Capture the cell that displays the provided text and extract its (x, y) central coordinate. 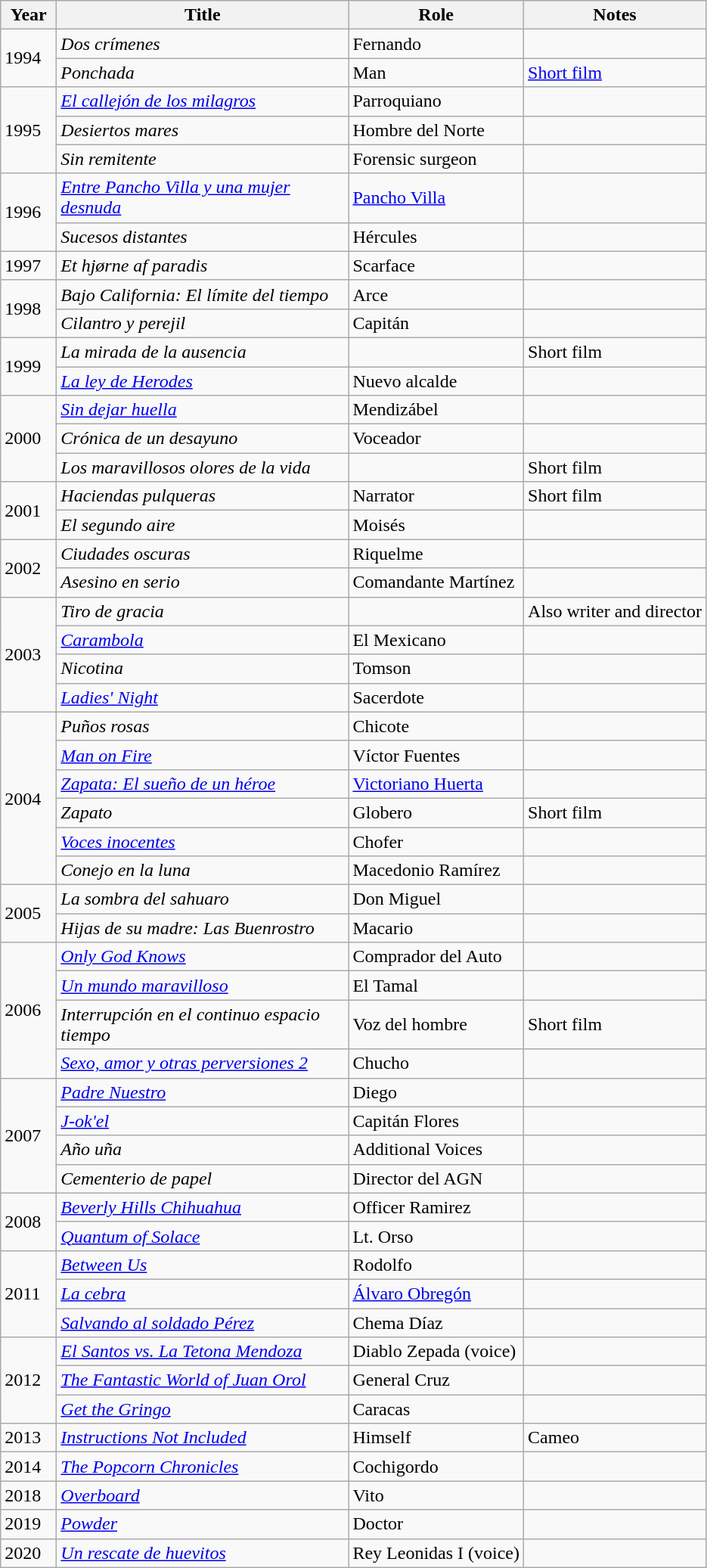
Zapata: El sueño de un héroe (203, 784)
Sucesos distantes (203, 237)
2006 (29, 1011)
Get the Gringo (203, 1409)
2018 (29, 1495)
Interrupción en el continuo espacio tiempo (203, 1024)
Title (203, 15)
2011 (29, 1293)
1996 (29, 212)
Himself (436, 1438)
Ciudades oscuras (203, 554)
The Popcorn Chronicles (203, 1467)
Un mundo maravilloso (203, 986)
Chofer (436, 842)
Ponchada (203, 73)
Et hjørne af paradis (203, 265)
Role (436, 15)
Sin dejar huella (203, 410)
Padre Nuestro (203, 1092)
La mirada de la ausencia (203, 352)
Capitán (436, 323)
Cameo (616, 1438)
Asesino en serio (203, 582)
Tomson (436, 669)
2014 (29, 1467)
Between Us (203, 1265)
Riquelme (436, 554)
Sin remitente (203, 159)
Capitán Flores (436, 1121)
2003 (29, 654)
Moisés (436, 525)
Álvaro Obregón (436, 1293)
Forensic surgeon (436, 159)
Don Miguel (436, 899)
Parroquiano (436, 101)
Notes (616, 15)
Entre Pancho Villa y una mujer desnuda (203, 198)
Only God Knows (203, 957)
Nicotina (203, 669)
Ladies' Night (203, 697)
El Tamal (436, 986)
Additional Voices (436, 1150)
2020 (29, 1553)
1997 (29, 265)
2000 (29, 439)
La ley de Herodes (203, 380)
Beverly Hills Chihuahua (203, 1207)
El Santos vs. La Tetona Mendoza (203, 1352)
Conejo en la luna (203, 871)
Year (29, 15)
Un rescate de huevitos (203, 1553)
2019 (29, 1524)
Voceador (436, 439)
Hombre del Norte (436, 130)
Cementerio de papel (203, 1178)
2008 (29, 1222)
Instructions Not Included (203, 1438)
La cebra (203, 1293)
General Cruz (436, 1380)
Overboard (203, 1495)
Vito (436, 1495)
1994 (29, 58)
2007 (29, 1135)
Globero (436, 812)
Arce (436, 294)
Voces inocentes (203, 842)
Director del AGN (436, 1178)
Diablo Zepada (voice) (436, 1352)
Bajo California: El límite del tiempo (203, 294)
Chucho (436, 1063)
Comandante Martínez (436, 582)
Tiro de gracia (203, 611)
The Fantastic World of Juan Orol (203, 1380)
Voz del hombre (436, 1024)
Narrator (436, 496)
Macedonio Ramírez (436, 871)
Desiertos mares (203, 130)
Los maravillosos olores de la vida (203, 467)
J-ok'el (203, 1121)
Cochigordo (436, 1467)
2013 (29, 1438)
El segundo aire (203, 525)
Powder (203, 1524)
Salvando al soldado Pérez (203, 1323)
Officer Ramirez (436, 1207)
Puños rosas (203, 726)
Man (436, 73)
Año uña (203, 1150)
Lt. Orso (436, 1236)
Scarface (436, 265)
Doctor (436, 1524)
Nuevo alcalde (436, 380)
Mendizábel (436, 410)
Fernando (436, 44)
Sacerdote (436, 697)
Comprador del Auto (436, 957)
Zapato (203, 812)
Chicote (436, 726)
El callejón de los milagros (203, 101)
Hércules (436, 237)
Rodolfo (436, 1265)
2002 (29, 568)
Carambola (203, 640)
Man on Fire (203, 755)
2001 (29, 511)
Sexo, amor y otras perversiones 2 (203, 1063)
Crónica de un desayuno (203, 439)
2012 (29, 1380)
Macario (436, 928)
Also writer and director (616, 611)
Victoriano Huerta (436, 784)
2004 (29, 798)
Diego (436, 1092)
1995 (29, 130)
1999 (29, 366)
Cilantro y perejil (203, 323)
Hijas de su madre: Las Buenrostro (203, 928)
2005 (29, 914)
Pancho Villa (436, 198)
1998 (29, 309)
Haciendas pulqueras (203, 496)
El Mexicano (436, 640)
Rey Leonidas I (voice) (436, 1553)
Dos crímenes (203, 44)
Chema Díaz (436, 1323)
Víctor Fuentes (436, 755)
La sombra del sahuaro (203, 899)
Quantum of Solace (203, 1236)
Caracas (436, 1409)
